Detect which cell encompasses the target text, then output its (X, Y) center coordinate. 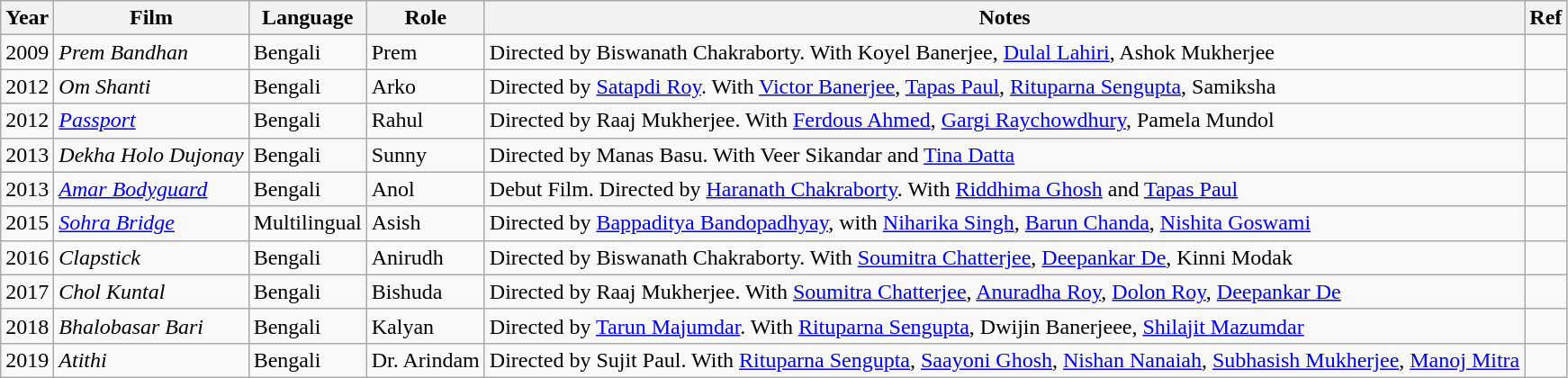
Arko (425, 86)
Chol Kuntal (151, 292)
2015 (27, 223)
Anirudh (425, 257)
Dr. Arindam (425, 360)
Rahul (425, 121)
Asish (425, 223)
Anol (425, 189)
2017 (27, 292)
Notes (1005, 18)
Directed by Biswanath Chakraborty. With Soumitra Chatterjee, Deepankar De, Kinni Modak (1005, 257)
Ref (1546, 18)
Directed by Biswanath Chakraborty. With Koyel Banerjee, Dulal Lahiri, Ashok Mukherjee (1005, 52)
Directed by Raaj Mukherjee. With Soumitra Chatterjee, Anuradha Roy, Dolon Roy, Deepankar De (1005, 292)
Role (425, 18)
Directed by Sujit Paul. With Rituparna Sengupta, Saayoni Ghosh, Nishan Nanaiah, Subhasish Mukherjee, Manoj Mitra (1005, 360)
Directed by Tarun Majumdar. With Rituparna Sengupta, Dwijin Banerjeee, Shilajit Mazumdar (1005, 326)
Debut Film. Directed by Haranath Chakraborty. With Riddhima Ghosh and Tapas Paul (1005, 189)
Prem Bandhan (151, 52)
Directed by Bappaditya Bandopadhyay, with Niharika Singh, Barun Chanda, Nishita Goswami (1005, 223)
Amar Bodyguard (151, 189)
2019 (27, 360)
Sohra Bridge (151, 223)
2009 (27, 52)
Directed by Manas Basu. With Veer Sikandar and Tina Datta (1005, 155)
Film (151, 18)
Passport (151, 121)
Dekha Holo Dujonay (151, 155)
Bhalobasar Bari (151, 326)
Directed by Satapdi Roy. With Victor Banerjee, Tapas Paul, Rituparna Sengupta, Samiksha (1005, 86)
Sunny (425, 155)
Multilingual (308, 223)
Year (27, 18)
Directed by Raaj Mukherjee. With Ferdous Ahmed, Gargi Raychowdhury, Pamela Mundol (1005, 121)
Om Shanti (151, 86)
Clapstick (151, 257)
Atithi (151, 360)
2018 (27, 326)
Prem (425, 52)
2016 (27, 257)
Bishuda (425, 292)
Kalyan (425, 326)
Language (308, 18)
